For the text-containing cell, return its midpoint in (X, Y) coordinate format. 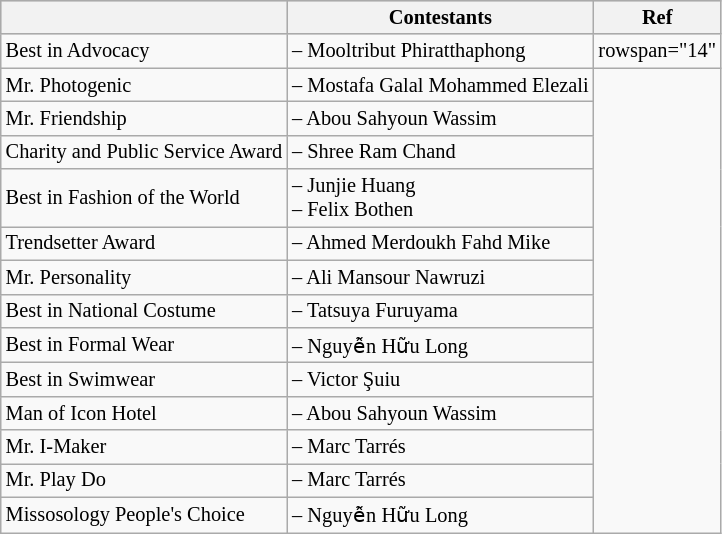
Best in Fashion of the World (144, 198)
Charity and Public Service Award (144, 152)
– Ahmed Merdoukh Fahd Mike (440, 243)
– Mostafa Galal Mohammed Elezali (440, 85)
Best in Advocacy (144, 51)
rowspan="14" (658, 51)
Missosology People's Choice (144, 514)
Mr. Play Do (144, 480)
Trendsetter Award (144, 243)
Mr. I-Maker (144, 447)
Mr. Photogenic (144, 85)
– Victor Şuiu (440, 379)
Mr. Friendship (144, 118)
Man of Icon Hotel (144, 413)
– Mooltribut Phiratthaphong (440, 51)
– Tatsuya Furuyama (440, 311)
Best in Swimwear (144, 379)
– Ali Mansour Nawruzi (440, 277)
– Junjie Huang – Felix Bothen (440, 198)
Contestants (440, 17)
– Shree Ram Chand (440, 152)
Best in National Costume (144, 311)
Best in Formal Wear (144, 344)
Mr. Personality (144, 277)
Ref (658, 17)
